Find where the given text appears and provide that cell's center as (x, y) coordinate. 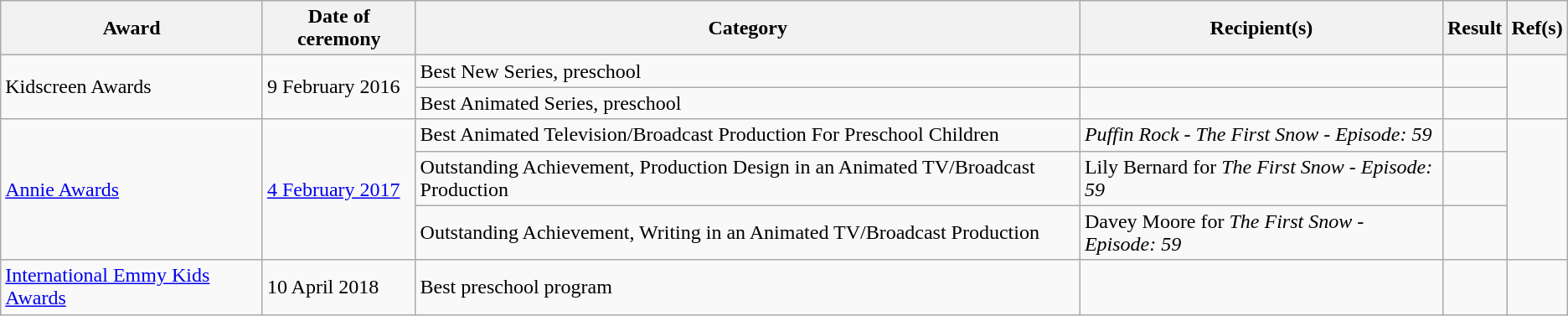
4 February 2017 (338, 189)
Lily Bernard for The First Snow - Episode: 59 (1261, 178)
Kidscreen Awards (132, 87)
Davey Moore for The First Snow - Episode: 59 (1261, 233)
Ref(s) (1537, 28)
Date of ceremony (338, 28)
Award (132, 28)
Recipient(s) (1261, 28)
Best Animated Television/Broadcast Production For Preschool Children (747, 135)
Best preschool program (747, 287)
Annie Awards (132, 189)
International Emmy Kids Awards (132, 287)
Category (747, 28)
10 April 2018 (338, 287)
Best Animated Series, preschool (747, 103)
9 February 2016 (338, 87)
Puffin Rock - The First Snow - Episode: 59 (1261, 135)
Outstanding Achievement, Writing in an Animated TV/Broadcast Production (747, 233)
Result (1474, 28)
Best New Series, preschool (747, 71)
Outstanding Achievement, Production Design in an Animated TV/Broadcast Production (747, 178)
